From the cell containing the given text, extract its center point as [x, y] coordinate. 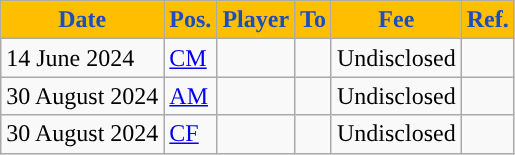
Date [82, 20]
Fee [396, 20]
AM [190, 96]
Ref. [488, 20]
Pos. [190, 20]
CM [190, 58]
CF [190, 134]
To [314, 20]
14 June 2024 [82, 58]
Player [256, 20]
